Determine the [x, y] coordinate at the center of the cell enclosing the given text.  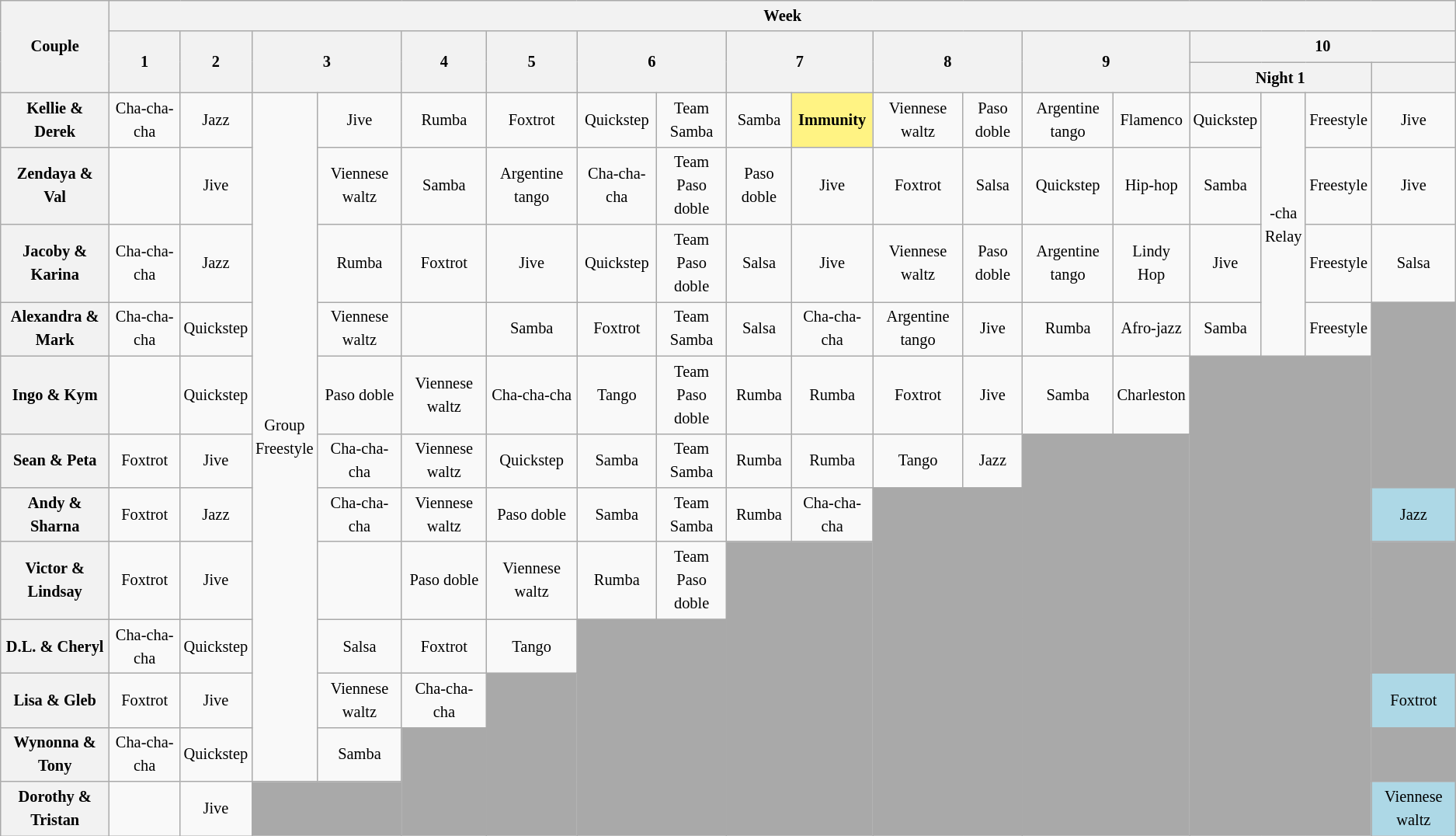
Jacoby & Karina [55, 263]
2 [216, 62]
Lindy Hop [1152, 263]
Alexandra & Mark [55, 329]
Charleston [1152, 395]
Zendaya & Val [55, 186]
Night 1 [1281, 78]
4 [444, 62]
Week [783, 16]
Andy & Sharna [55, 514]
Wynonna & Tony [55, 754]
3 [326, 62]
7 [800, 62]
Kellie & Derek [55, 120]
10 [1323, 47]
Lisa & Gleb [55, 700]
Immunity [832, 120]
Hip-hop [1152, 186]
GroupFreestyle [284, 437]
Ingo & Kym [55, 395]
6 [652, 62]
Flamenco [1152, 120]
Sean & Peta [55, 461]
Victor & Lindsay [55, 580]
Dorothy & Tristan [55, 809]
1 [144, 62]
9 [1106, 62]
-chaRelay [1283, 224]
5 [531, 62]
Couple [55, 47]
Afro-jazz [1152, 329]
8 [947, 62]
D.L. & Cheryl [55, 646]
